Output the (x, y) coordinate of the center of the cell containing the given text.  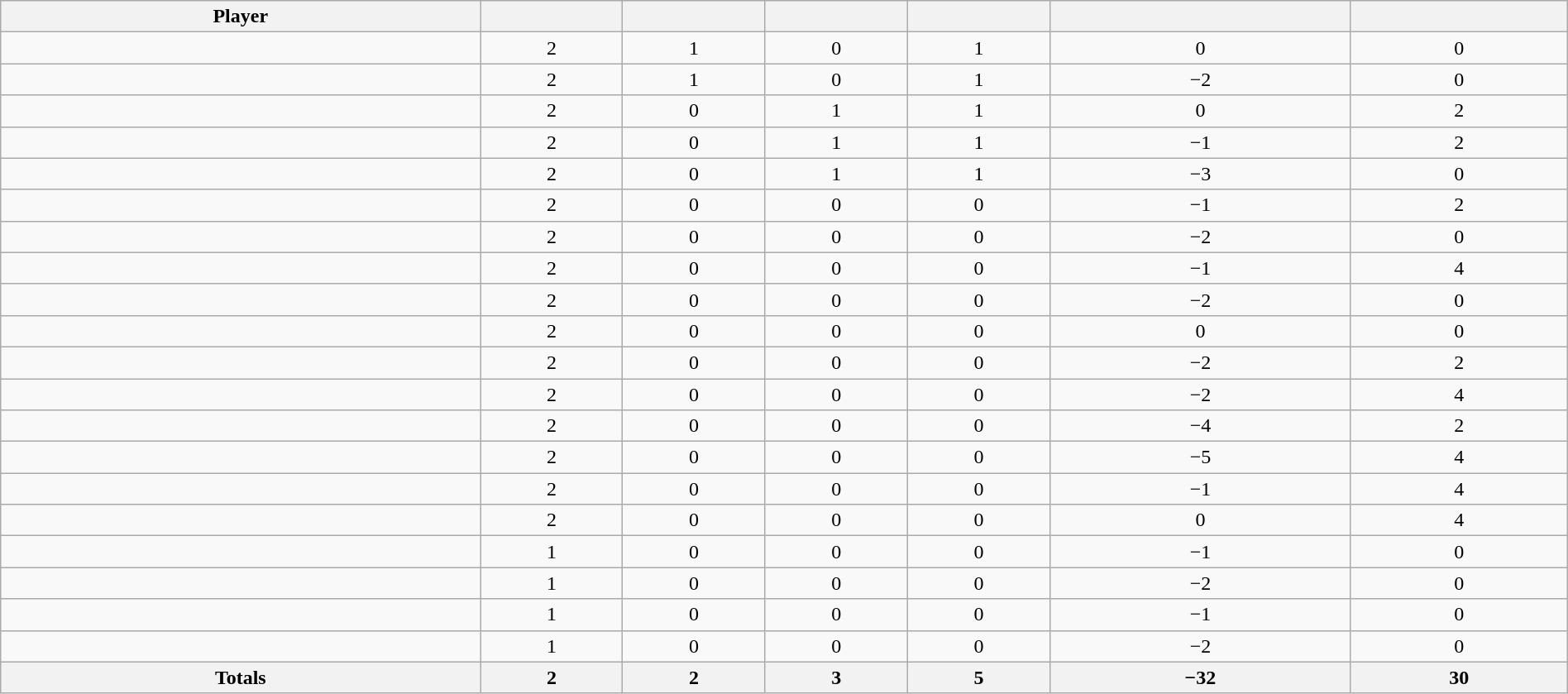
−3 (1200, 174)
Totals (241, 677)
−5 (1200, 457)
30 (1459, 677)
−4 (1200, 426)
−32 (1200, 677)
3 (836, 677)
5 (978, 677)
Player (241, 17)
